Find where the given text appears and provide that cell's center as (x, y) coordinate. 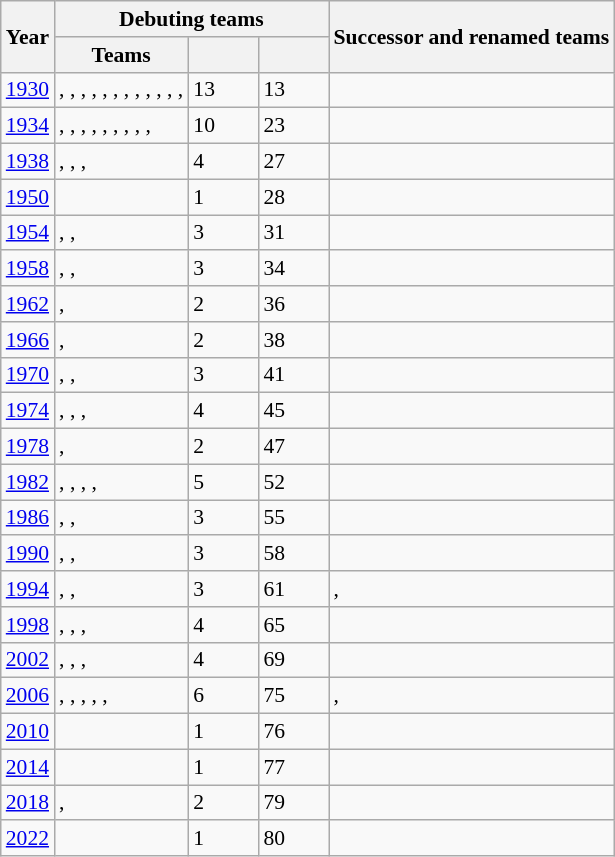
1974 (28, 411)
23 (293, 126)
10 (223, 126)
, , , , , , , , , , , , (121, 90)
1994 (28, 589)
1998 (28, 625)
2010 (28, 732)
1950 (28, 197)
1982 (28, 482)
1990 (28, 554)
2022 (28, 839)
79 (293, 803)
2018 (28, 803)
1966 (28, 340)
47 (293, 447)
1954 (28, 233)
61 (293, 589)
38 (293, 340)
55 (293, 518)
76 (293, 732)
45 (293, 411)
1938 (28, 162)
, , , , , (121, 696)
28 (293, 197)
Debuting teams (191, 19)
69 (293, 660)
Teams (121, 55)
41 (293, 375)
2002 (28, 660)
65 (293, 625)
1930 (28, 90)
2006 (28, 696)
1934 (28, 126)
27 (293, 162)
77 (293, 767)
1970 (28, 375)
6 (223, 696)
34 (293, 269)
, , , , , , , , , (121, 126)
31 (293, 233)
2014 (28, 767)
58 (293, 554)
Successor and renamed teams (472, 36)
80 (293, 839)
1978 (28, 447)
Year (28, 36)
, , , , (121, 482)
36 (293, 304)
1986 (28, 518)
5 (223, 482)
52 (293, 482)
1958 (28, 269)
75 (293, 696)
1962 (28, 304)
